Identify which cell holds the provided text, then report its (X, Y) central coordinate. 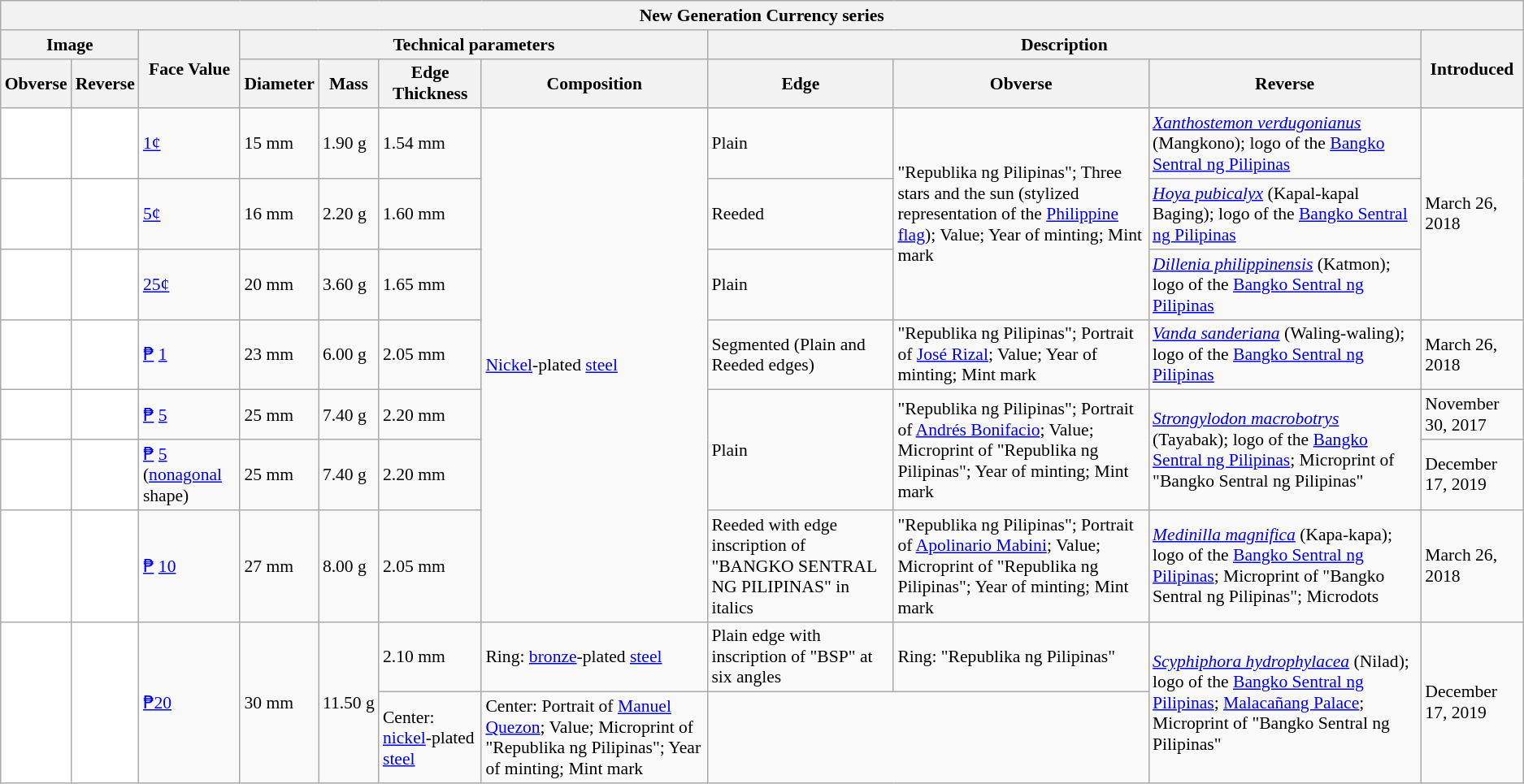
23 mm (279, 354)
₱ 1 (190, 354)
16 mm (279, 214)
Introduced (1471, 70)
Edge Thickness (430, 83)
Center: Portrait of Manuel Quezon; Value; Microprint of "Republika ng Pilipinas"; Year of minting; Mint mark (594, 738)
25¢ (190, 284)
2.20 g (349, 214)
6.00 g (349, 354)
Reeded with edge inscription of "BANGKO SENTRAL NG PILIPINAS" in italics (800, 566)
Vanda sanderiana (Waling-waling); logo of the Bangko Sentral ng Pilipinas (1284, 354)
15 mm (279, 145)
"Republika ng Pilipinas"; Three stars and the sun (stylized representation of the Philippine flag); Value; Year of minting; Mint mark (1021, 214)
Hoya pubicalyx (Kapal-kapal Baging); logo of the Bangko Sentral ng Pilipinas (1284, 214)
Medinilla magnifica (Kapa-kapa); logo of the Bangko Sentral ng Pilipinas; Microprint of "Bangko Sentral ng Pilipinas"; Microdots (1284, 566)
November 30, 2017 (1471, 414)
Diameter (279, 83)
"Republika ng Pilipinas"; Portrait of Apolinario Mabini; Value; Microprint of "Republika ng Pilipinas"; Year of minting; Mint mark (1021, 566)
Xanthostemon verdugonianus (Mangkono); logo of the Bangko Sentral ng Pilipinas (1284, 145)
2.10 mm (430, 656)
1.90 g (349, 145)
27 mm (279, 566)
Segmented (Plain and Reeded edges) (800, 354)
1.54 mm (430, 145)
₱20 (190, 702)
Image (70, 45)
1.60 mm (430, 214)
8.00 g (349, 566)
11.50 g (349, 702)
Description (1064, 45)
Reeded (800, 214)
₱ 5 (190, 414)
Face Value (190, 70)
1¢ (190, 145)
Strongylodon macrobotrys (Tayabak); logo of the Bangko Sentral ng Pilipinas; Microprint of "Bangko Sentral ng Pilipinas" (1284, 450)
"Republika ng Pilipinas"; Portrait of Andrés Bonifacio; Value; Microprint of "Republika ng Pilipinas"; Year of minting; Mint mark (1021, 450)
1.65 mm (430, 284)
New Generation Currency series (762, 15)
3.60 g (349, 284)
Nickel-plated steel (594, 366)
Ring: bronze-plated steel (594, 656)
₱ 5 (nonagonal shape) (190, 474)
₱ 10 (190, 566)
Plain edge with inscription of "BSP" at six angles (800, 656)
30 mm (279, 702)
Mass (349, 83)
20 mm (279, 284)
Dillenia philippinensis (Katmon); logo of the Bangko Sentral ng Pilipinas (1284, 284)
5¢ (190, 214)
"Republika ng Pilipinas"; Portrait of José Rizal; Value; Year of minting; Mint mark (1021, 354)
Scyphiphora hydrophylacea (Nilad); logo of the Bangko Sentral ng Pilipinas; Malacañang Palace; Microprint of "Bangko Sentral ng Pilipinas" (1284, 702)
Center: nickel-plated steel (430, 738)
Technical parameters (473, 45)
Ring: "Republika ng Pilipinas" (1021, 656)
Composition (594, 83)
Edge (800, 83)
